Return (x, y) of the center of cell containing provided text 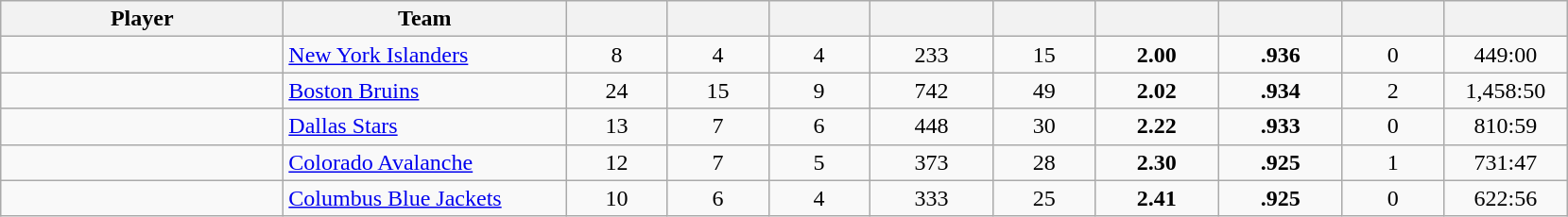
25 (1043, 198)
2.30 (1157, 162)
622:56 (1505, 198)
28 (1043, 162)
30 (1043, 126)
731:47 (1505, 162)
2.02 (1157, 91)
5 (818, 162)
2.41 (1157, 198)
2.00 (1157, 55)
810:59 (1505, 126)
373 (932, 162)
742 (932, 91)
New York Islanders (425, 55)
Boston Bruins (425, 91)
2.22 (1157, 126)
448 (932, 126)
13 (616, 126)
Team (425, 19)
333 (932, 198)
.934 (1280, 91)
449:00 (1505, 55)
233 (932, 55)
24 (616, 91)
Columbus Blue Jackets (425, 198)
9 (818, 91)
Player (142, 19)
12 (616, 162)
10 (616, 198)
.936 (1280, 55)
1,458:50 (1505, 91)
.933 (1280, 126)
49 (1043, 91)
2 (1393, 91)
Colorado Avalanche (425, 162)
Dallas Stars (425, 126)
8 (616, 55)
1 (1393, 162)
